For the text-containing cell, return its midpoint in [x, y] coordinate format. 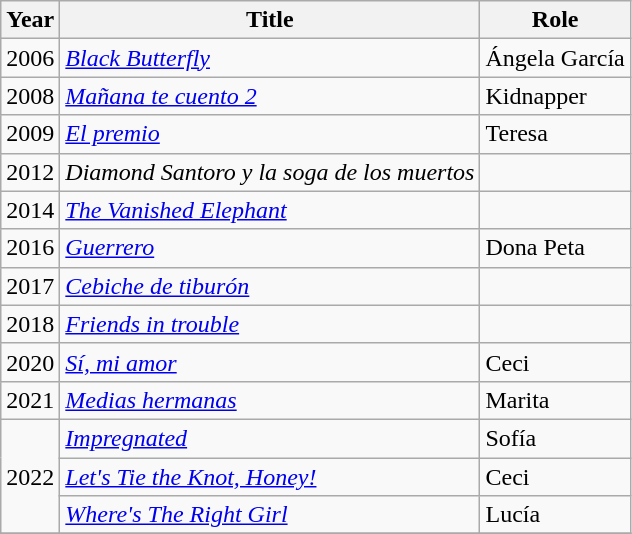
Let's Tie the Knot, Honey! [270, 477]
Ángela García [555, 58]
The Vanished Elephant [270, 210]
2021 [30, 400]
Year [30, 20]
Sí, mi amor [270, 362]
Kidnapper [555, 96]
Black Butterfly [270, 58]
El premio [270, 134]
Teresa [555, 134]
Friends in trouble [270, 324]
Role [555, 20]
2012 [30, 172]
2008 [30, 96]
Where's The Right Girl [270, 515]
2009 [30, 134]
Title [270, 20]
2020 [30, 362]
2016 [30, 248]
Diamond Santoro y la soga de los muertos [270, 172]
2014 [30, 210]
Guerrero [270, 248]
2022 [30, 476]
Cebiche de tiburón [270, 286]
Mañana te cuento 2 [270, 96]
Medias hermanas [270, 400]
2018 [30, 324]
Sofía [555, 438]
2017 [30, 286]
2006 [30, 58]
Impregnated [270, 438]
Lucía [555, 515]
Marita [555, 400]
Dona Peta [555, 248]
